From the cell containing the given text, extract its center point as (x, y) coordinate. 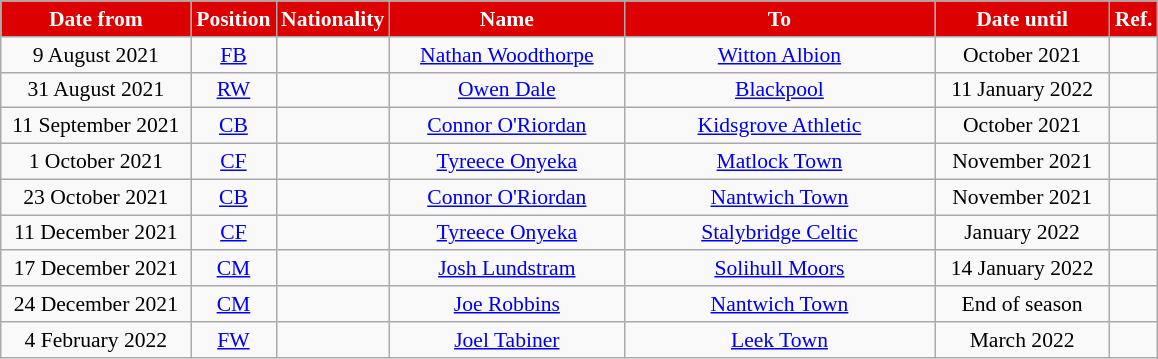
Date until (1022, 19)
RW (234, 90)
Matlock Town (779, 162)
Witton Albion (779, 55)
March 2022 (1022, 340)
Joe Robbins (506, 304)
FB (234, 55)
Owen Dale (506, 90)
17 December 2021 (96, 269)
9 August 2021 (96, 55)
1 October 2021 (96, 162)
Leek Town (779, 340)
24 December 2021 (96, 304)
11 December 2021 (96, 233)
11 January 2022 (1022, 90)
FW (234, 340)
End of season (1022, 304)
31 August 2021 (96, 90)
Nationality (332, 19)
Solihull Moors (779, 269)
Kidsgrove Athletic (779, 126)
January 2022 (1022, 233)
Date from (96, 19)
Nathan Woodthorpe (506, 55)
11 September 2021 (96, 126)
14 January 2022 (1022, 269)
4 February 2022 (96, 340)
Ref. (1134, 19)
Joel Tabiner (506, 340)
Josh Lundstram (506, 269)
Blackpool (779, 90)
23 October 2021 (96, 197)
Position (234, 19)
Name (506, 19)
To (779, 19)
Stalybridge Celtic (779, 233)
